From the cell containing the given text, extract its center point as [X, Y] coordinate. 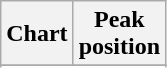
Peakposition [119, 34]
Chart [37, 34]
